Locate the cell with the specified text and output its [x, y] center coordinate. 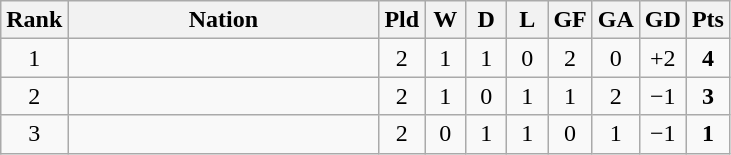
GD [662, 20]
GF [570, 20]
Nation [224, 20]
+2 [662, 58]
W [446, 20]
4 [708, 58]
Pld [402, 20]
GA [616, 20]
Rank [34, 20]
L [528, 20]
D [486, 20]
Pts [708, 20]
